Scan for the cell matching the given text and deliver its [X, Y] coordinate at center. 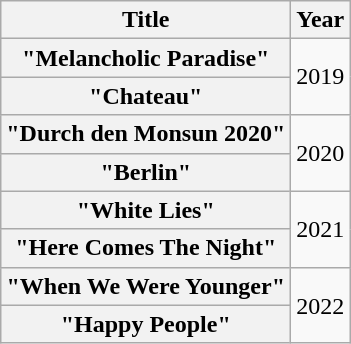
"Berlin" [146, 172]
Year [320, 20]
"Happy People" [146, 324]
"Melancholic Paradise" [146, 58]
"Durch den Monsun 2020" [146, 134]
"White Lies" [146, 210]
"Chateau" [146, 96]
2022 [320, 305]
Title [146, 20]
2021 [320, 229]
2019 [320, 77]
"Here Comes The Night" [146, 248]
2020 [320, 153]
"When We Were Younger" [146, 286]
